Output the (x, y) coordinate of the center of the cell containing the given text.  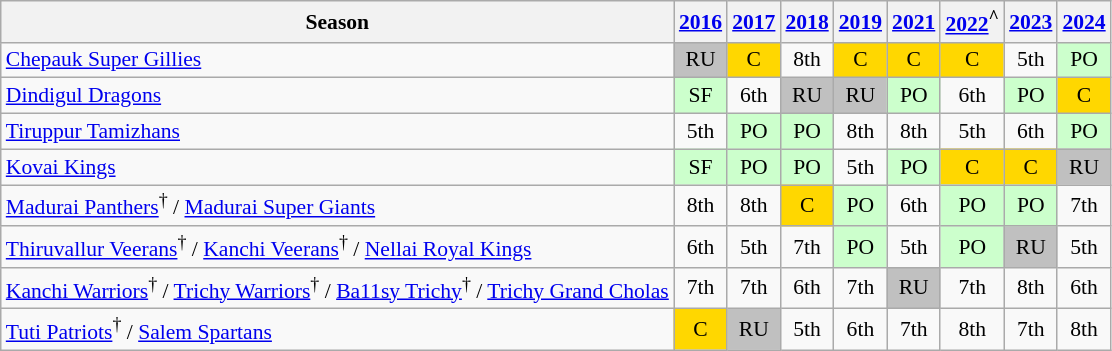
2017 (754, 22)
2018 (806, 22)
Tuti Patriots† / Salem Spartans (338, 330)
Thiruvallur Veerans† / Kanchi Veerans† / Nellai Royal Kings (338, 246)
2024 (1084, 22)
Kovai Kings (338, 167)
2019 (860, 22)
2023 (1030, 22)
Tiruppur Tamizhans (338, 132)
Kanchi Warriors† / Trichy Warriors† / Ba11sy Trichy† / Trichy Grand Cholas (338, 288)
2016 (700, 22)
2022^ (972, 22)
Madurai Panthers† / Madurai Super Giants (338, 206)
Season (338, 22)
Dindigul Dragons (338, 96)
2021 (914, 22)
Chepauk Super Gillies (338, 60)
